Return the (x, y) coordinate for the center point of the cell that contains the specified text.  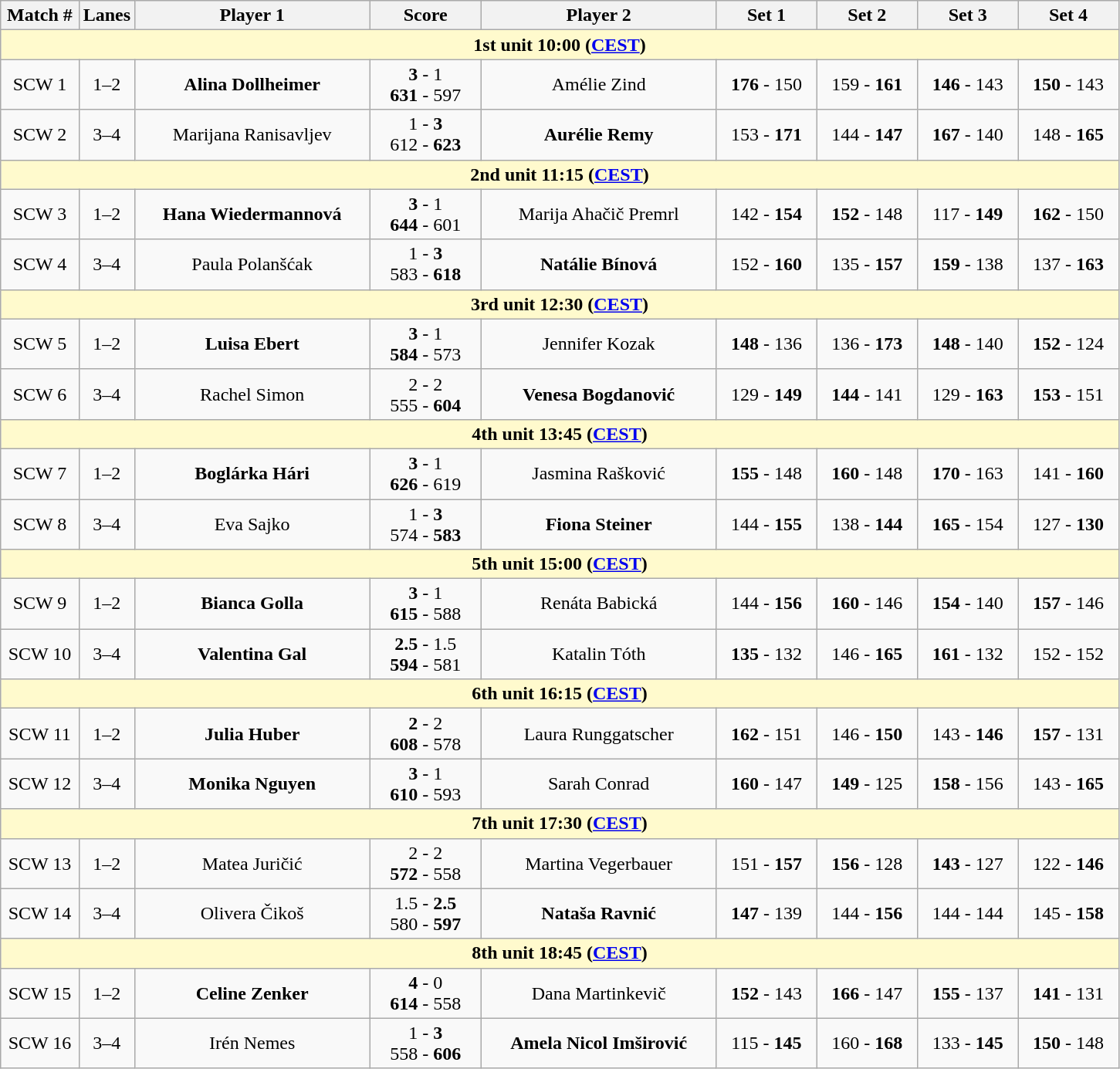
SCW 8 (40, 523)
136 - 173 (867, 344)
153 - 171 (766, 134)
Eva Sajko (252, 523)
158 - 156 (967, 784)
133 - 145 (967, 1044)
159 - 138 (967, 264)
Marijana Ranisavljev (252, 134)
SCW 14 (40, 914)
162 - 151 (766, 733)
165 - 154 (967, 523)
8th unit 18:45 (CEST) (560, 953)
Celine Zenker (252, 993)
Marija Ahačič Premrl (599, 215)
160 - 146 (867, 604)
152 - 148 (867, 215)
Jasmina Rašković (599, 474)
153 - 151 (1068, 394)
3 - 1 644 - 601 (426, 215)
Match # (40, 15)
141 - 160 (1068, 474)
Luisa Ebert (252, 344)
SCW 6 (40, 394)
Amela Nicol Imširović (599, 1044)
137 - 163 (1068, 264)
2nd unit 11:15 (CEST) (560, 174)
SCW 13 (40, 863)
Fiona Steiner (599, 523)
4 - 0 614 - 558 (426, 993)
152 - 124 (1068, 344)
135 - 132 (766, 655)
144 - 144 (967, 914)
146 - 143 (967, 85)
Aurélie Remy (599, 134)
Alina Dollheimer (252, 85)
170 - 163 (967, 474)
152 - 143 (766, 993)
Hana Wiedermannová (252, 215)
160 - 148 (867, 474)
Paula Polanšćak (252, 264)
Martina Vegerbauer (599, 863)
Jennifer Kozak (599, 344)
122 - 146 (1068, 863)
2 - 2 572 - 558 (426, 863)
144 - 141 (867, 394)
151 - 157 (766, 863)
Laura Runggatscher (599, 733)
115 - 145 (766, 1044)
Set 2 (867, 15)
2.5 - 1.5 594 - 581 (426, 655)
1.5 - 2.5 580 - 597 (426, 914)
SCW 9 (40, 604)
3rd unit 12:30 (CEST) (560, 304)
138 - 144 (867, 523)
Matea Juričić (252, 863)
2 - 2 608 - 578 (426, 733)
SCW 7 (40, 474)
143 - 146 (967, 733)
141 - 131 (1068, 993)
148 - 165 (1068, 134)
155 - 148 (766, 474)
167 - 140 (967, 134)
161 - 132 (967, 655)
SCW 10 (40, 655)
SCW 5 (40, 344)
Irén Nemes (252, 1044)
154 - 140 (967, 604)
Lanes (107, 15)
Valentina Gal (252, 655)
Nataša Ravnić (599, 914)
117 - 149 (967, 215)
157 - 131 (1068, 733)
Bianca Golla (252, 604)
155 - 137 (967, 993)
160 - 168 (867, 1044)
3 - 1 615 - 588 (426, 604)
4th unit 13:45 (CEST) (560, 434)
148 - 136 (766, 344)
Player 1 (252, 15)
150 - 143 (1068, 85)
162 - 150 (1068, 215)
SCW 15 (40, 993)
146 - 165 (867, 655)
3 - 1 631 - 597 (426, 85)
148 - 140 (967, 344)
150 - 148 (1068, 1044)
156 - 128 (867, 863)
Set 4 (1068, 15)
157 - 146 (1068, 604)
127 - 130 (1068, 523)
7th unit 17:30 (CEST) (560, 824)
176 - 150 (766, 85)
1st unit 10:00 (CEST) (560, 45)
Olivera Čikoš (252, 914)
129 - 163 (967, 394)
Dana Martinkevič (599, 993)
166 - 147 (867, 993)
SCW 3 (40, 215)
3 - 1 626 - 619 (426, 474)
135 - 157 (867, 264)
1 - 3 558 - 606 (426, 1044)
Boglárka Hári (252, 474)
SCW 4 (40, 264)
152 - 160 (766, 264)
Sarah Conrad (599, 784)
144 - 147 (867, 134)
Set 3 (967, 15)
146 - 150 (867, 733)
Score (426, 15)
SCW 11 (40, 733)
Monika Nguyen (252, 784)
SCW 12 (40, 784)
Venesa Bogdanović (599, 394)
SCW 1 (40, 85)
Julia Huber (252, 733)
159 - 161 (867, 85)
152 - 152 (1068, 655)
Renáta Babická (599, 604)
1 - 3 612 - 623 (426, 134)
160 - 147 (766, 784)
SCW 16 (40, 1044)
6th unit 16:15 (CEST) (560, 694)
Katalin Tóth (599, 655)
Amélie Zind (599, 85)
1 - 3 574 - 583 (426, 523)
Set 1 (766, 15)
Player 2 (599, 15)
2 - 2 555 - 604 (426, 394)
149 - 125 (867, 784)
Rachel Simon (252, 394)
Natálie Bínová (599, 264)
129 - 149 (766, 394)
3 - 1 610 - 593 (426, 784)
3 - 1 584 - 573 (426, 344)
143 - 127 (967, 863)
1 - 3 583 - 618 (426, 264)
145 - 158 (1068, 914)
147 - 139 (766, 914)
SCW 2 (40, 134)
143 - 165 (1068, 784)
144 - 155 (766, 523)
5th unit 15:00 (CEST) (560, 564)
142 - 154 (766, 215)
